Capture the cell that displays the provided text and extract its (X, Y) central coordinate. 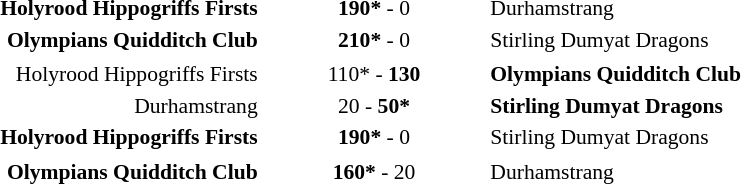
20 - 50* (374, 106)
110* - 130 (374, 74)
210* - 0 (374, 40)
190* - 0 (374, 137)
